Output the [X, Y] coordinate of the center of the cell containing the given text.  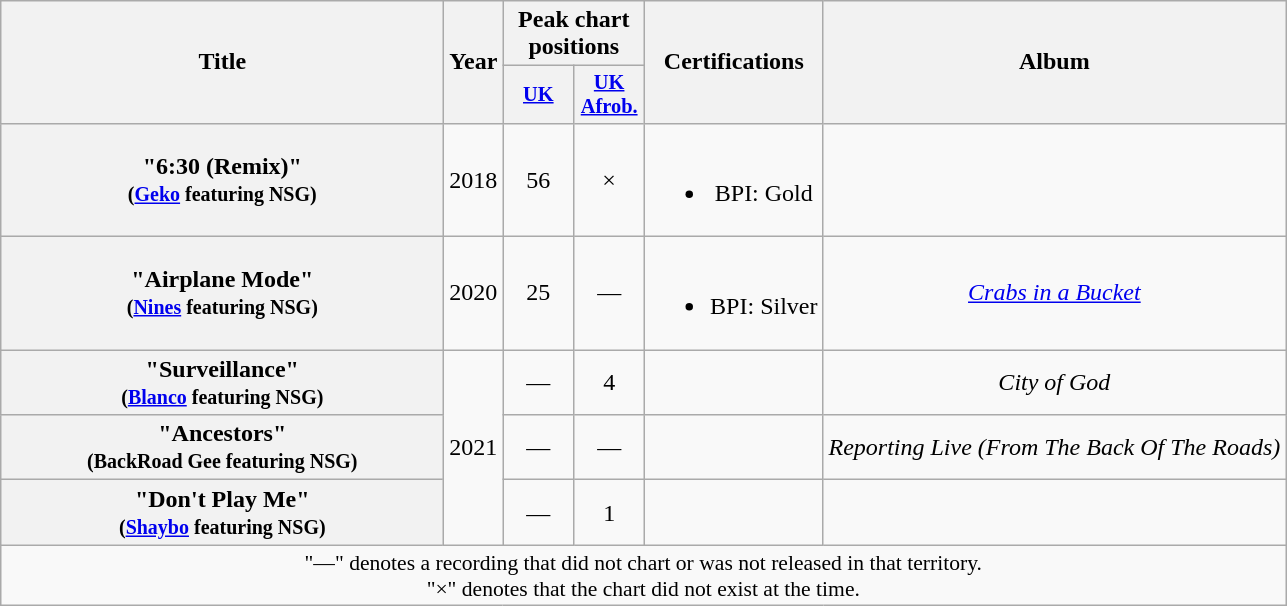
25 [538, 294]
2021 [474, 448]
Album [1054, 62]
"Ancestors"(BackRoad Gee featuring NSG) [222, 448]
UKAfrob. [610, 95]
Certifications [734, 62]
Reporting Live (From The Back Of The Roads) [1054, 448]
2020 [474, 294]
56 [538, 180]
"Don't Play Me"(Shaybo featuring NSG) [222, 512]
4 [610, 382]
Crabs in a Bucket [1054, 294]
Peak chart positions [574, 34]
2018 [474, 180]
"—" denotes a recording that did not chart or was not released in that territory."×" denotes that the chart did not exist at the time. [644, 576]
× [610, 180]
UK [538, 95]
1 [610, 512]
City of God [1054, 382]
"Surveillance"(Blanco featuring NSG) [222, 382]
"Airplane Mode"(Nines featuring NSG) [222, 294]
"6:30 (Remix)"(Geko featuring NSG) [222, 180]
BPI: Gold [734, 180]
Title [222, 62]
Year [474, 62]
BPI: Silver [734, 294]
